Determine the [X, Y] coordinate at the center of the cell enclosing the given text.  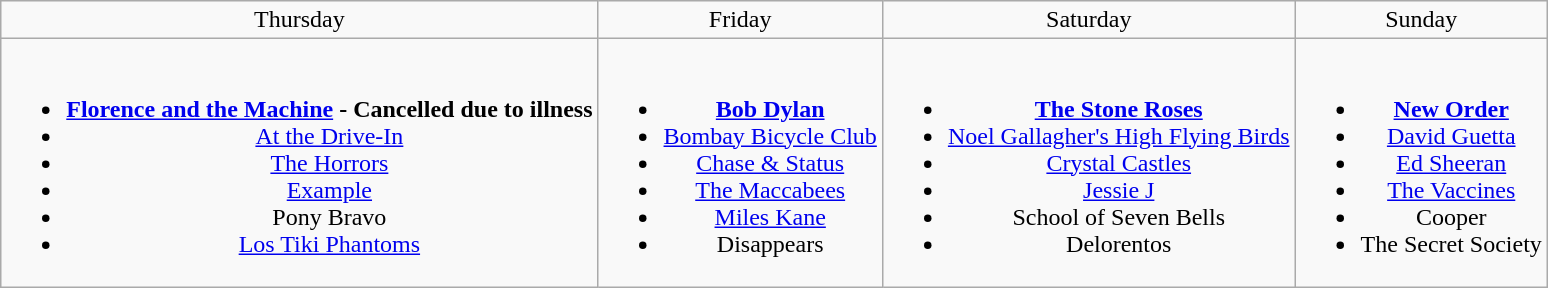
Sunday [1421, 20]
New OrderDavid GuettaEd SheeranThe VaccinesCooperThe Secret Society [1421, 163]
Friday [740, 20]
Florence and the Machine - Cancelled due to illnessAt the Drive-InThe HorrorsExamplePony BravoLos Tiki Phantoms [300, 163]
Thursday [300, 20]
Bob DylanBombay Bicycle ClubChase & StatusThe MaccabeesMiles KaneDisappears [740, 163]
Saturday [1088, 20]
The Stone RosesNoel Gallagher's High Flying BirdsCrystal CastlesJessie JSchool of Seven BellsDelorentos [1088, 163]
